Determine the [x, y] coordinate at the center of the cell enclosing the given text.  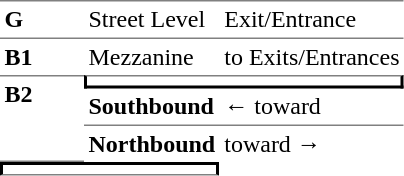
Northbound [152, 144]
G [42, 19]
B2 [42, 118]
← toward [312, 107]
B1 [42, 57]
Southbound [152, 107]
toward → [312, 144]
Street Level [152, 19]
to Exits/Entrances [312, 57]
Exit/Entrance [312, 19]
Mezzanine [152, 57]
